Scan for the cell matching the given text and deliver its [X, Y] coordinate at center. 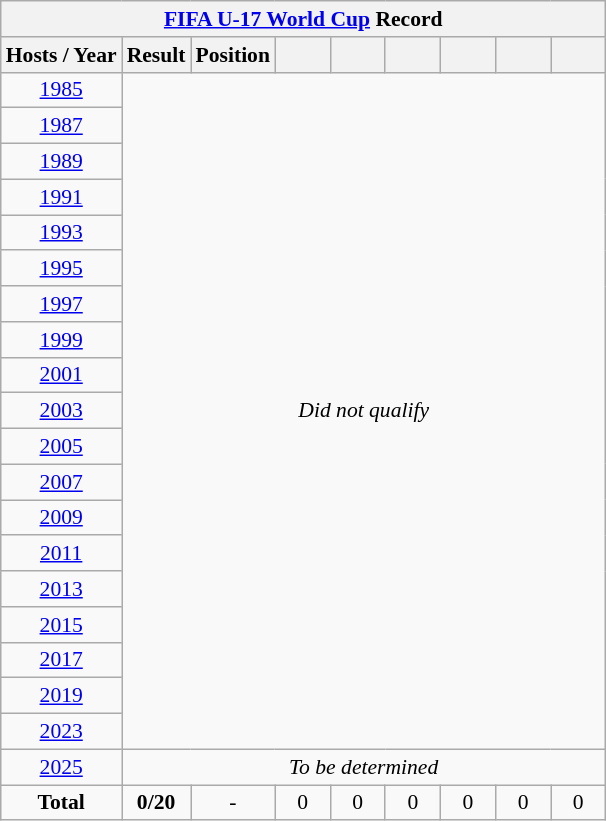
2017 [62, 660]
2023 [62, 732]
1987 [62, 126]
2013 [62, 589]
2025 [62, 767]
2007 [62, 482]
2005 [62, 447]
Total [62, 803]
1993 [62, 233]
To be determined [364, 767]
1991 [62, 197]
FIFA U-17 World Cup Record [304, 19]
Hosts / Year [62, 55]
2001 [62, 375]
2019 [62, 696]
1997 [62, 304]
1985 [62, 90]
2003 [62, 411]
- [232, 803]
0/20 [156, 803]
2011 [62, 554]
1989 [62, 162]
1999 [62, 340]
Result [156, 55]
Did not qualify [364, 410]
Position [232, 55]
2009 [62, 518]
1995 [62, 269]
2015 [62, 625]
